For the text-containing cell, return its midpoint in (x, y) coordinate format. 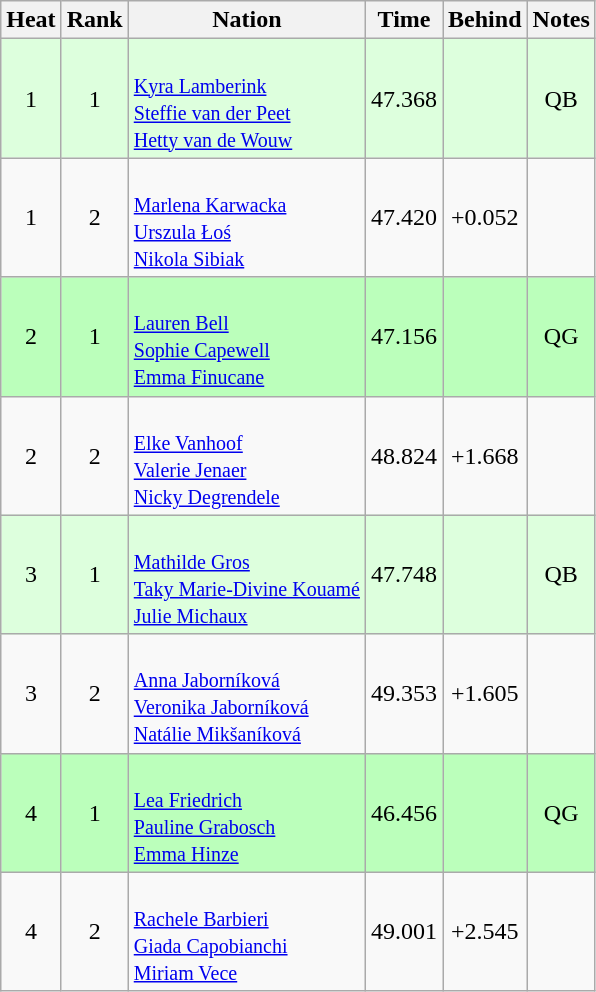
Time (404, 20)
Marlena KarwackaUrszula ŁośNikola Sibiak (246, 218)
+2.545 (485, 932)
Rachele BarbieriGiada CapobianchiMiriam Vece (246, 932)
Heat (31, 20)
+1.668 (485, 456)
+0.052 (485, 218)
Anna JaborníkováVeronika JaborníkováNatálie Mikšaníková (246, 694)
Behind (485, 20)
49.353 (404, 694)
47.156 (404, 336)
Nation (246, 20)
Rank (94, 20)
Kyra LamberinkSteffie van der PeetHetty van de Wouw (246, 98)
49.001 (404, 932)
47.420 (404, 218)
46.456 (404, 812)
Lea FriedrichPauline GraboschEmma Hinze (246, 812)
Mathilde GrosTaky Marie-Divine KouaméJulie Michaux (246, 574)
Elke VanhoofValerie JenaerNicky Degrendele (246, 456)
Notes (561, 20)
47.748 (404, 574)
+1.605 (485, 694)
47.368 (404, 98)
48.824 (404, 456)
Lauren BellSophie CapewellEmma Finucane (246, 336)
